Search for the cell housing the specified text and yield its [X, Y] center coordinate. 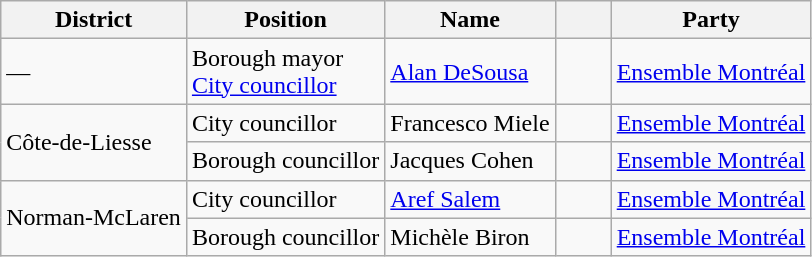
Borough mayorCity councillor [285, 72]
Jacques Cohen [470, 161]
Aref Salem [470, 199]
— [94, 72]
Francesco Miele [470, 123]
Alan DeSousa [470, 72]
Position [285, 20]
Côte-de-Liesse [94, 142]
Name [470, 20]
District [94, 20]
Party [711, 20]
Norman-McLaren [94, 218]
Michèle Biron [470, 237]
